For the text-containing cell, return its midpoint in [X, Y] coordinate format. 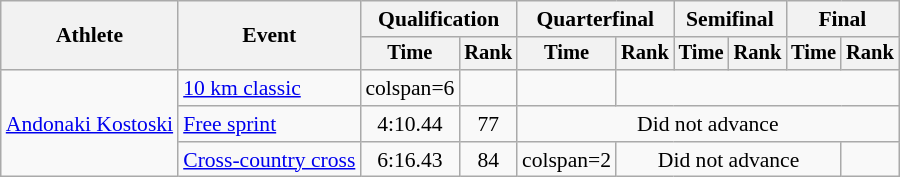
4:10.44 [410, 124]
Event [269, 36]
Qualification [438, 19]
77 [488, 124]
Free sprint [269, 124]
10 km classic [269, 88]
Andonaki Kostoski [90, 124]
Final [842, 19]
colspan=6 [410, 88]
Semifinal [730, 19]
Quarterfinal [596, 19]
Athlete [90, 36]
Did not advance [708, 124]
